Pinpoint the cell where the given text exists, returning its (x, y) midpoint coordinate. 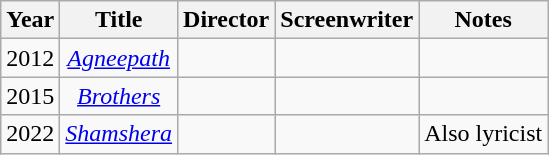
2022 (30, 134)
Also lyricist (484, 134)
Screenwriter (347, 20)
Shamshera (119, 134)
2015 (30, 96)
2012 (30, 58)
Notes (484, 20)
Director (226, 20)
Agneepath (119, 58)
Brothers (119, 96)
Year (30, 20)
Title (119, 20)
